For the text-containing cell, return its midpoint in [X, Y] coordinate format. 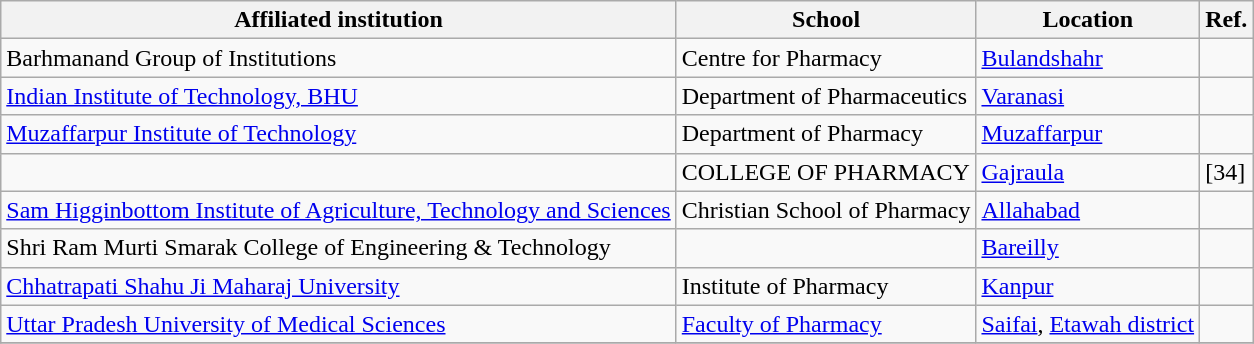
Bareilly [1088, 248]
Indian Institute of Technology, BHU [338, 96]
[34] [1226, 172]
Barhmanand Group of Institutions [338, 58]
Chhatrapati Shahu Ji Maharaj University [338, 286]
Bulandshahr [1088, 58]
Shri Ram Murti Smarak College of Engineering & Technology [338, 248]
Christian School of Pharmacy [826, 210]
Ref. [1226, 20]
Faculty of Pharmacy [826, 324]
Allahabad [1088, 210]
Centre for Pharmacy [826, 58]
Saifai, Etawah district [1088, 324]
Varanasi [1088, 96]
School [826, 20]
Sam Higginbottom Institute of Agriculture, Technology and Sciences [338, 210]
Affiliated institution [338, 20]
Department of Pharmaceutics [826, 96]
Gajraula [1088, 172]
Institute of Pharmacy [826, 286]
Department of Pharmacy [826, 134]
Muzaffarpur Institute of Technology [338, 134]
Uttar Pradesh University of Medical Sciences [338, 324]
Location [1088, 20]
Muzaffarpur [1088, 134]
Kanpur [1088, 286]
COLLEGE OF PHARMACY [826, 172]
